Return [X, Y] of the center of cell containing provided text 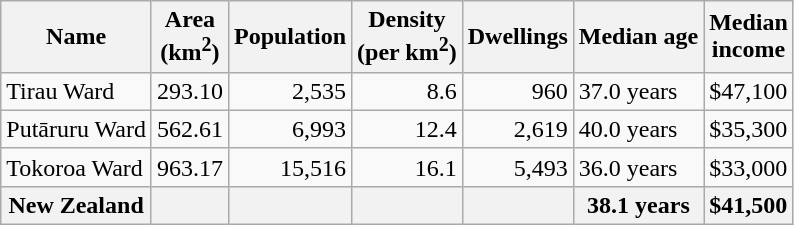
38.1 years [638, 205]
8.6 [408, 91]
Dwellings [518, 37]
16.1 [408, 167]
5,493 [518, 167]
293.10 [190, 91]
40.0 years [638, 129]
963.17 [190, 167]
2,535 [290, 91]
Density(per km2) [408, 37]
Putāruru Ward [76, 129]
15,516 [290, 167]
Population [290, 37]
$35,300 [749, 129]
Tirau Ward [76, 91]
Name [76, 37]
Tokoroa Ward [76, 167]
12.4 [408, 129]
Area(km2) [190, 37]
Median age [638, 37]
36.0 years [638, 167]
$41,500 [749, 205]
2,619 [518, 129]
37.0 years [638, 91]
$47,100 [749, 91]
6,993 [290, 129]
562.61 [190, 129]
New Zealand [76, 205]
Medianincome [749, 37]
960 [518, 91]
$33,000 [749, 167]
